Scan for the cell matching the given text and deliver its (X, Y) coordinate at center. 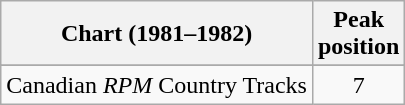
Chart (1981–1982) (157, 34)
Canadian RPM Country Tracks (157, 85)
7 (358, 85)
Peakposition (358, 34)
